Extract the (X, Y) coordinate from the center of the cell holding the provided text.  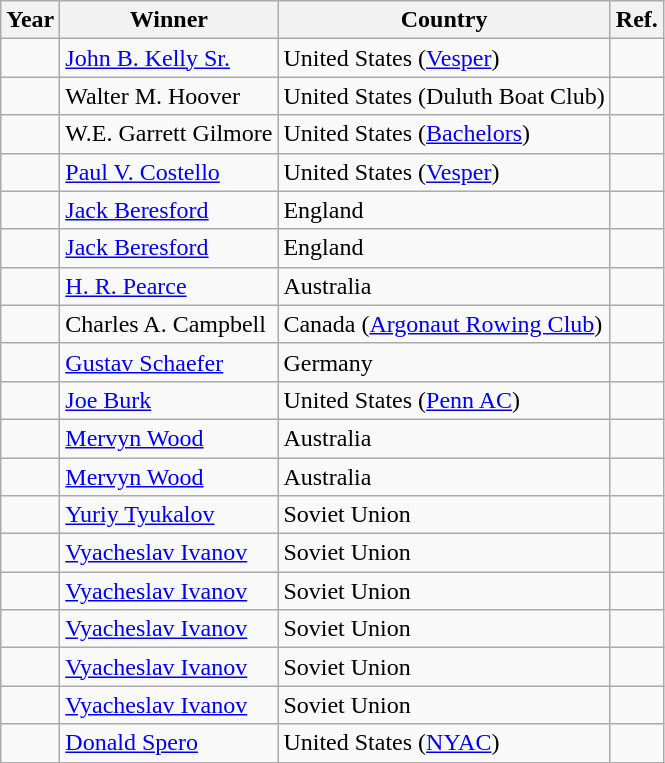
United States (NYAC) (444, 743)
H. R. Pearce (169, 286)
Walter M. Hoover (169, 96)
Charles A. Campbell (169, 324)
Year (30, 20)
United States (Penn AC) (444, 400)
Joe Burk (169, 400)
Ref. (636, 20)
Paul V. Costello (169, 172)
W.E. Garrett Gilmore (169, 134)
Germany (444, 362)
Donald Spero (169, 743)
Canada (Argonaut Rowing Club) (444, 324)
Gustav Schaefer (169, 362)
John B. Kelly Sr. (169, 58)
Country (444, 20)
United States (Bachelors) (444, 134)
United States (Duluth Boat Club) (444, 96)
Winner (169, 20)
Yuriy Tyukalov (169, 515)
